From the cell containing the given text, extract its center point as (x, y) coordinate. 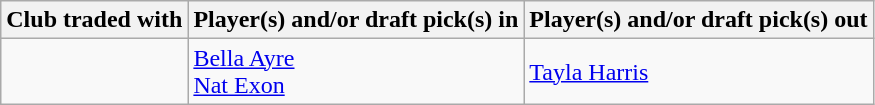
Club traded with (94, 20)
Player(s) and/or draft pick(s) in (356, 20)
Bella AyreNat Exon (356, 72)
Player(s) and/or draft pick(s) out (698, 20)
Tayla Harris (698, 72)
